Pinpoint the cell where the given text exists, returning its (x, y) midpoint coordinate. 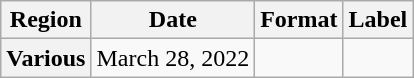
Label (378, 20)
Region (46, 20)
Format (299, 20)
Various (46, 58)
March 28, 2022 (173, 58)
Date (173, 20)
